Detect which cell encompasses the target text, then output its (x, y) center coordinate. 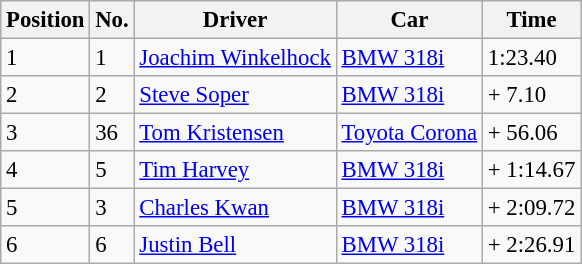
Tim Harvey (235, 170)
36 (112, 133)
+ 7.10 (532, 95)
Driver (235, 20)
Toyota Corona (409, 133)
Justin Bell (235, 245)
1:23.40 (532, 58)
Charles Kwan (235, 208)
Tom Kristensen (235, 133)
+ 56.06 (532, 133)
4 (46, 170)
Car (409, 20)
Joachim Winkelhock (235, 58)
Steve Soper (235, 95)
+ 1:14.67 (532, 170)
+ 2:26.91 (532, 245)
Time (532, 20)
+ 2:09.72 (532, 208)
Position (46, 20)
No. (112, 20)
